Extract the [x, y] coordinate from the center of the cell holding the provided text.  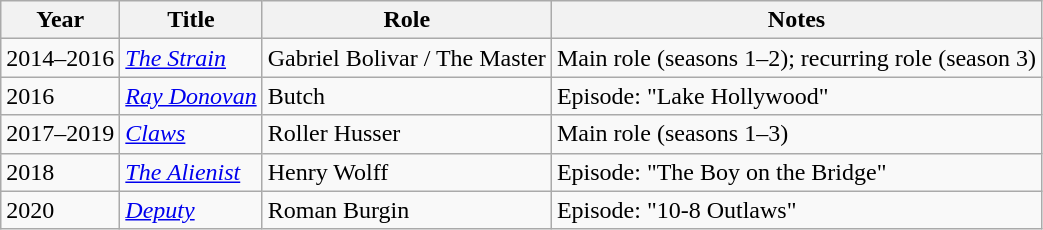
The Alienist [191, 172]
Title [191, 20]
Claws [191, 134]
Year [60, 20]
Roman Burgin [406, 210]
2016 [60, 96]
2014–2016 [60, 58]
Ray Donovan [191, 96]
Roller Husser [406, 134]
Notes [796, 20]
Main role (seasons 1–2); recurring role (season 3) [796, 58]
Gabriel Bolivar / The Master [406, 58]
2020 [60, 210]
Deputy [191, 210]
Episode: "The Boy on the Bridge" [796, 172]
2018 [60, 172]
Episode: "10-8 Outlaws" [796, 210]
Episode: "Lake Hollywood" [796, 96]
Henry Wolff [406, 172]
Main role (seasons 1–3) [796, 134]
2017–2019 [60, 134]
The Strain [191, 58]
Butch [406, 96]
Role [406, 20]
